Return (x, y) of the center of cell containing provided text 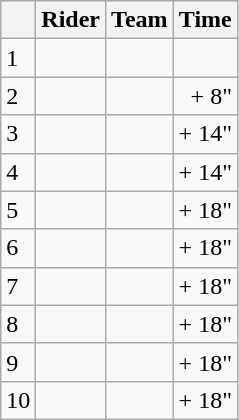
8 (18, 324)
Team (140, 20)
7 (18, 286)
9 (18, 362)
6 (18, 248)
Time (205, 20)
1 (18, 58)
2 (18, 96)
+ 8" (205, 96)
5 (18, 210)
4 (18, 172)
Rider (71, 20)
10 (18, 400)
3 (18, 134)
